Provide the (x, y) coordinate of the cell's center where the given text is located.  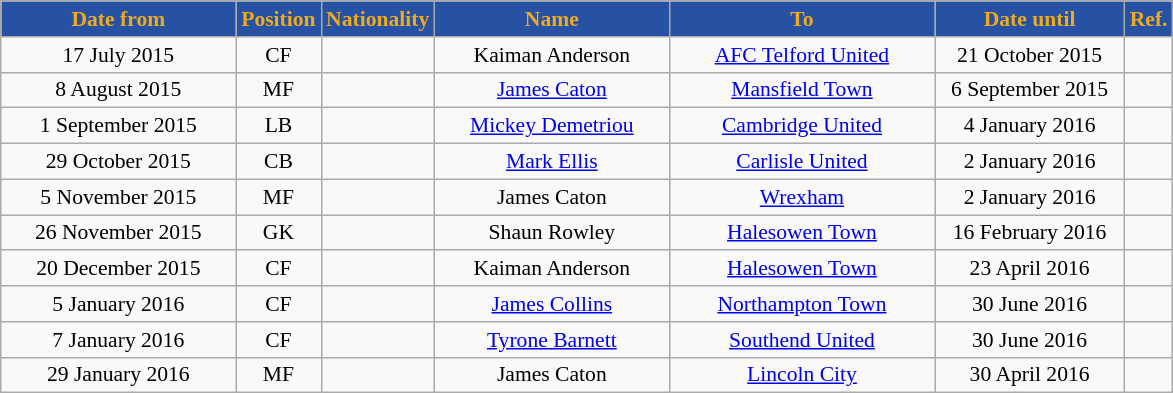
Position (278, 19)
Wrexham (802, 197)
Nationality (378, 19)
29 January 2016 (118, 375)
4 January 2016 (1030, 126)
Ref. (1149, 19)
6 September 2015 (1030, 90)
To (802, 19)
James Collins (552, 304)
AFC Telford United (802, 55)
26 November 2015 (118, 233)
29 October 2015 (118, 162)
Mansfield Town (802, 90)
30 April 2016 (1030, 375)
Southend United (802, 340)
8 August 2015 (118, 90)
5 November 2015 (118, 197)
5 January 2016 (118, 304)
23 April 2016 (1030, 269)
GK (278, 233)
Name (552, 19)
20 December 2015 (118, 269)
Date from (118, 19)
Cambridge United (802, 126)
Carlisle United (802, 162)
Northampton Town (802, 304)
21 October 2015 (1030, 55)
Shaun Rowley (552, 233)
16 February 2016 (1030, 233)
CB (278, 162)
7 January 2016 (118, 340)
Mark Ellis (552, 162)
Lincoln City (802, 375)
17 July 2015 (118, 55)
1 September 2015 (118, 126)
Date until (1030, 19)
Mickey Demetriou (552, 126)
Tyrone Barnett (552, 340)
LB (278, 126)
